Identify which cell holds the provided text, then report its (X, Y) central coordinate. 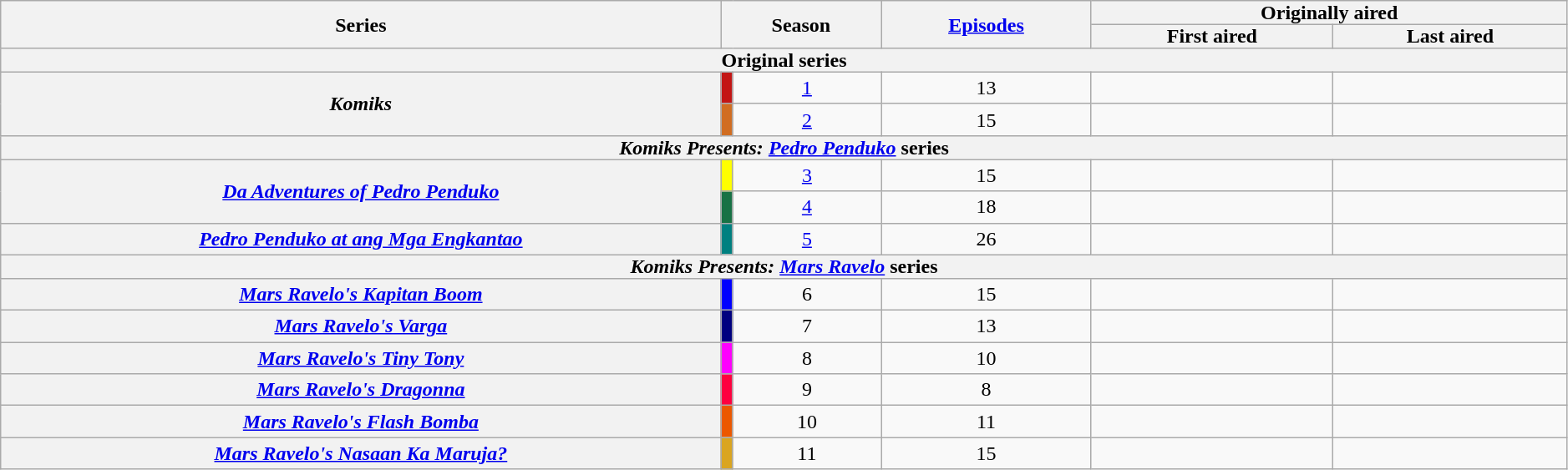
Komiks Presents: Mars Ravelo series (784, 266)
Episodes (986, 25)
Series (361, 25)
4 (807, 207)
Komiks Presents: Pedro Penduko series (784, 147)
Originally aired (1329, 13)
Mars Ravelo's Nasaan Ka Maruja? (361, 453)
18 (986, 207)
Mars Ravelo's Dragonna (361, 390)
Mars Ravelo's Flash Bomba (361, 422)
Mars Ravelo's Tiny Tony (361, 358)
26 (986, 239)
Komiks (361, 104)
9 (807, 390)
3 (807, 175)
Mars Ravelo's Kapitan Boom (361, 295)
Mars Ravelo's Varga (361, 326)
2 (807, 119)
First aired (1211, 36)
5 (807, 239)
6 (807, 295)
Pedro Penduko at ang Mga Engkantao (361, 239)
Original series (784, 60)
1 (807, 88)
Season (801, 25)
Last aired (1450, 36)
Da Adventures of Pedro Penduko (361, 191)
7 (807, 326)
